Output the (X, Y) coordinate of the center of the cell containing the given text.  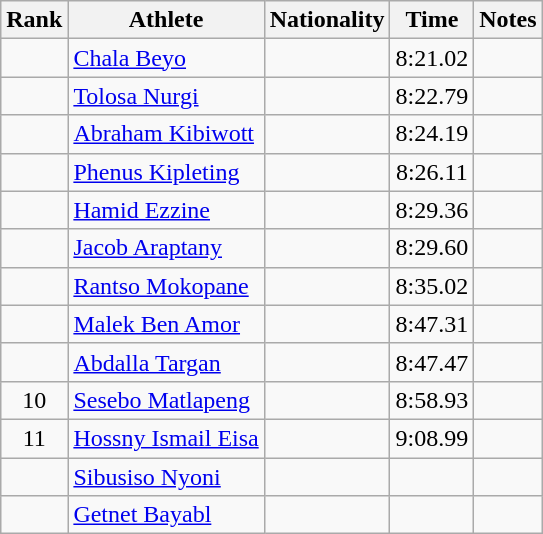
Hossny Ismail Eisa (166, 438)
8:24.19 (432, 134)
Abraham Kibiwott (166, 134)
8:47.47 (432, 362)
8:58.93 (432, 400)
Hamid Ezzine (166, 210)
Notes (508, 20)
Athlete (166, 20)
Nationality (327, 20)
Tolosa Nurgi (166, 96)
8:29.60 (432, 248)
8:47.31 (432, 324)
Time (432, 20)
Phenus Kipleting (166, 172)
8:22.79 (432, 96)
8:35.02 (432, 286)
Chala Beyo (166, 58)
Abdalla Targan (166, 362)
8:21.02 (432, 58)
9:08.99 (432, 438)
Getnet Bayabl (166, 515)
Sibusiso Nyoni (166, 477)
11 (34, 438)
Rantso Mokopane (166, 286)
Rank (34, 20)
Jacob Araptany (166, 248)
10 (34, 400)
8:26.11 (432, 172)
Malek Ben Amor (166, 324)
Sesebo Matlapeng (166, 400)
8:29.36 (432, 210)
